Scan for the cell matching the given text and deliver its [X, Y] coordinate at center. 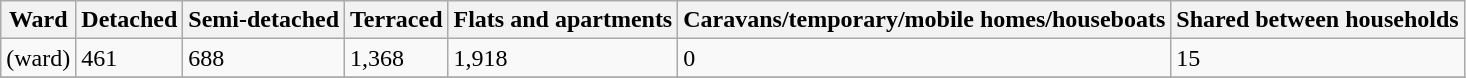
1,368 [396, 58]
Ward [38, 20]
Semi-detached [264, 20]
15 [1318, 58]
Caravans/temporary/mobile homes/houseboats [924, 20]
Shared between households [1318, 20]
0 [924, 58]
688 [264, 58]
(ward) [38, 58]
Terraced [396, 20]
461 [130, 58]
1,918 [563, 58]
Flats and apartments [563, 20]
Detached [130, 20]
